Pinpoint the cell where the given text exists, returning its (x, y) midpoint coordinate. 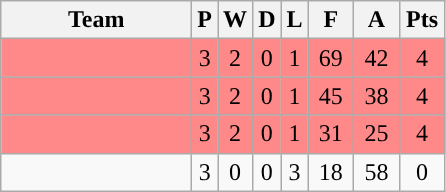
A (377, 20)
42 (377, 58)
F (331, 20)
45 (331, 96)
L (294, 20)
69 (331, 58)
38 (377, 96)
Pts (422, 20)
58 (377, 172)
18 (331, 172)
P (205, 20)
D (267, 20)
25 (377, 134)
Team (96, 20)
W (236, 20)
31 (331, 134)
